Determine the (x, y) coordinate at the center of the cell enclosing the given text.  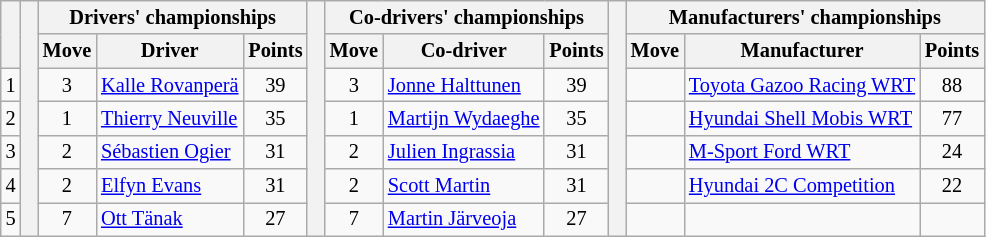
77 (952, 118)
Kalle Rovanperä (170, 85)
Drivers' championships (173, 17)
88 (952, 85)
Hyundai Shell Mobis WRT (802, 118)
Hyundai 2C Competition (802, 186)
Manufacturers' championships (805, 17)
Driver (170, 51)
Martijn Wydaeghe (464, 118)
Sébastien Ogier (170, 152)
22 (952, 186)
M-Sport Ford WRT (802, 152)
Scott Martin (464, 186)
Toyota Gazoo Racing WRT (802, 85)
Co-drivers' championships (467, 17)
Manufacturer (802, 51)
24 (952, 152)
Martin Järveoja (464, 219)
Co-driver (464, 51)
4 (11, 186)
Ott Tänak (170, 219)
Elfyn Evans (170, 186)
5 (11, 219)
Jonne Halttunen (464, 85)
Thierry Neuville (170, 118)
Julien Ingrassia (464, 152)
